Detect which cell encompasses the target text, then output its (x, y) center coordinate. 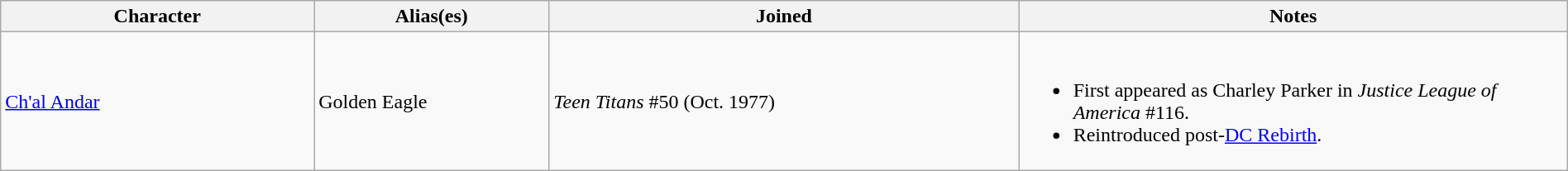
Golden Eagle (432, 101)
Alias(es) (432, 17)
Notes (1293, 17)
Character (157, 17)
Teen Titans #50 (Oct. 1977) (784, 101)
Ch'al Andar (157, 101)
Joined (784, 17)
First appeared as Charley Parker in Justice League of America #116.Reintroduced post-DC Rebirth. (1293, 101)
